Pinpoint the cell where the given text exists, returning its [x, y] midpoint coordinate. 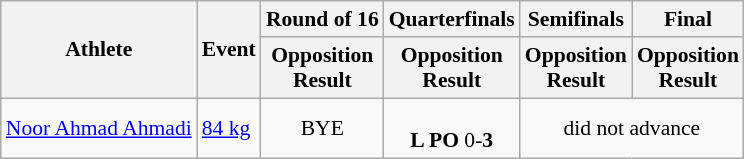
Athlete [99, 50]
Event [229, 50]
84 kg [229, 128]
did not advance [632, 128]
Noor Ahmad Ahmadi [99, 128]
L PO 0-3 [452, 128]
Round of 16 [322, 19]
BYE [322, 128]
Semifinals [576, 19]
Final [688, 19]
Quarterfinals [452, 19]
